Scan for the cell matching the given text and deliver its [x, y] coordinate at center. 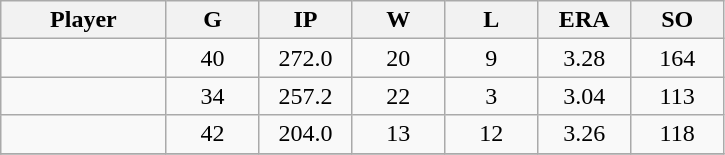
3.26 [584, 134]
113 [678, 96]
164 [678, 58]
SO [678, 20]
L [492, 20]
G [212, 20]
40 [212, 58]
22 [398, 96]
20 [398, 58]
13 [398, 134]
272.0 [306, 58]
Player [84, 20]
257.2 [306, 96]
34 [212, 96]
3 [492, 96]
3.28 [584, 58]
9 [492, 58]
ERA [584, 20]
12 [492, 134]
IP [306, 20]
204.0 [306, 134]
118 [678, 134]
W [398, 20]
3.04 [584, 96]
42 [212, 134]
